Return [x, y] of the center of cell containing provided text 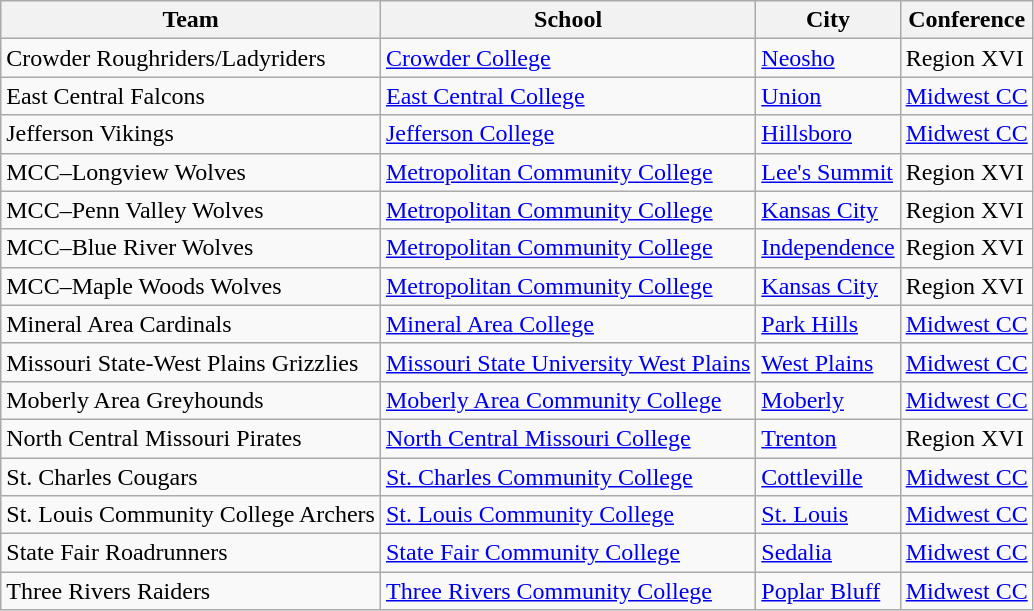
Neosho [828, 58]
State Fair Roadrunners [191, 553]
School [568, 20]
St. Charles Community College [568, 477]
Moberly Area Greyhounds [191, 400]
St. Charles Cougars [191, 477]
North Central Missouri College [568, 438]
Three Rivers Community College [568, 591]
MCC–Penn Valley Wolves [191, 210]
Trenton [828, 438]
Poplar Bluff [828, 591]
MCC–Blue River Wolves [191, 248]
Union [828, 96]
Cottleville [828, 477]
Missouri State University West Plains [568, 362]
St. Louis [828, 515]
Lee's Summit [828, 172]
Jefferson Vikings [191, 134]
Three Rivers Raiders [191, 591]
West Plains [828, 362]
East Central College [568, 96]
Conference [966, 20]
North Central Missouri Pirates [191, 438]
MCC–Maple Woods Wolves [191, 286]
City [828, 20]
Jefferson College [568, 134]
Team [191, 20]
Mineral Area College [568, 324]
St. Louis Community College Archers [191, 515]
St. Louis Community College [568, 515]
Moberly [828, 400]
East Central Falcons [191, 96]
Independence [828, 248]
MCC–Longview Wolves [191, 172]
Hillsboro [828, 134]
Crowder Roughriders/Ladyriders [191, 58]
Sedalia [828, 553]
Moberly Area Community College [568, 400]
Mineral Area Cardinals [191, 324]
Park Hills [828, 324]
Crowder College [568, 58]
Missouri State-West Plains Grizzlies [191, 362]
State Fair Community College [568, 553]
